Return the [x, y] coordinate for the center point of the cell that contains the specified text.  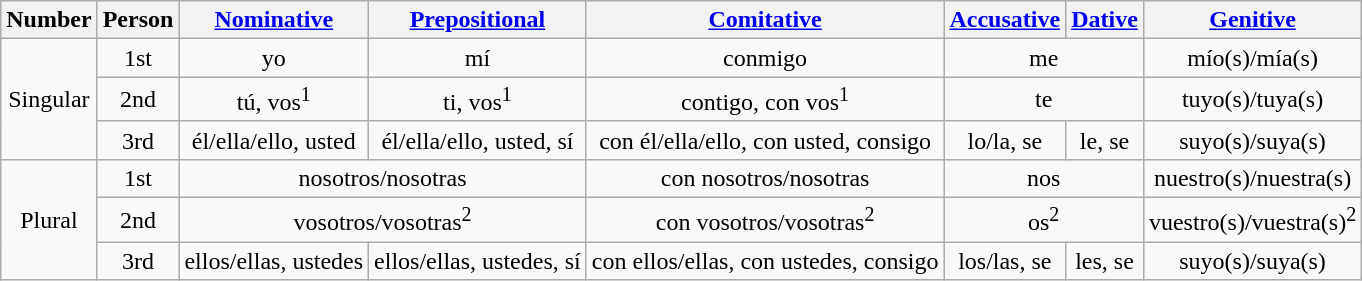
los/las, se [1005, 261]
ellos/ellas, ustedes, sí [478, 261]
con ellos/ellas, con ustedes, consigo [765, 261]
Prepositional [478, 20]
contigo, con vos1 [765, 100]
Singular [49, 100]
lo/la, se [1005, 140]
os2 [1044, 220]
les, se [1105, 261]
te [1044, 100]
con vosotros/vosotras2 [765, 220]
ellos/ellas, ustedes [274, 261]
tuyo(s)/tuya(s) [1252, 100]
conmigo [765, 58]
nos [1044, 178]
mí [478, 58]
mío(s)/mía(s) [1252, 58]
nosotros/nosotras [382, 178]
con nosotros/nosotras [765, 178]
nuestro(s)/nuestra(s) [1252, 178]
Genitive [1252, 20]
Nominative [274, 20]
yo [274, 58]
Plural [49, 220]
le, se [1105, 140]
me [1044, 58]
Accusative [1005, 20]
Dative [1105, 20]
vuestro(s)/vuestra(s)2 [1252, 220]
vosotros/vosotras2 [382, 220]
Person [138, 20]
él/ella/ello, usted, sí [478, 140]
Number [49, 20]
con él/ella/ello, con usted, consigo [765, 140]
tú, vos1 [274, 100]
Comitative [765, 20]
ti, vos1 [478, 100]
él/ella/ello, usted [274, 140]
